Determine the [x, y] coordinate at the center of the cell enclosing the given text.  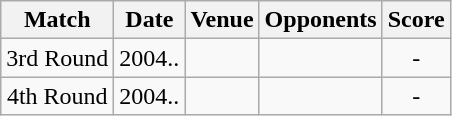
Opponents [320, 20]
Date [150, 20]
Match [58, 20]
Score [416, 20]
3rd Round [58, 58]
4th Round [58, 96]
Venue [222, 20]
